Return [x, y] of the center of cell containing provided text 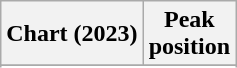
Chart (2023) [72, 34]
Peakposition [189, 34]
